Pinpoint the cell where the given text exists, returning its [x, y] midpoint coordinate. 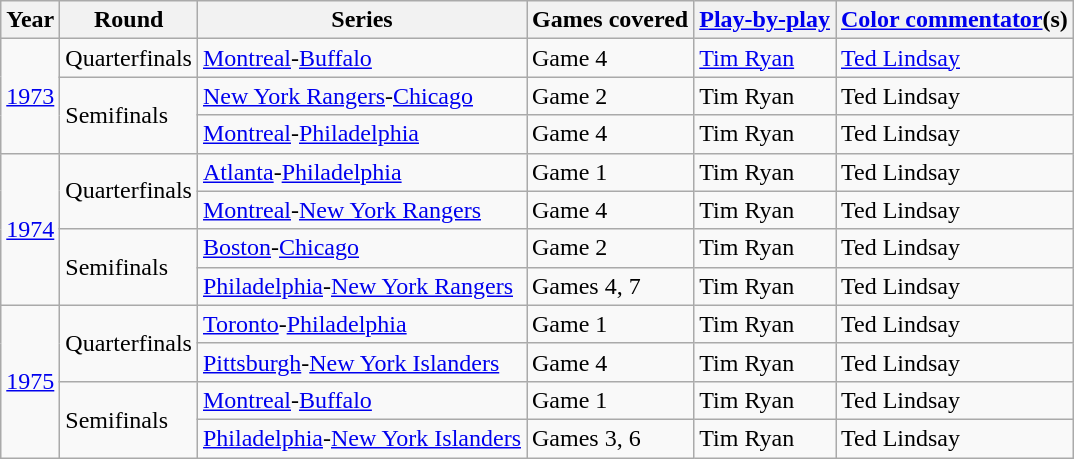
Year [30, 20]
Pittsburgh-New York Islanders [362, 362]
1975 [30, 381]
New York Rangers-Chicago [362, 96]
Toronto-Philadelphia [362, 324]
Montreal-New York Rangers [362, 210]
Atlanta-Philadelphia [362, 172]
Series [362, 20]
Games 3, 6 [610, 438]
Play-by-play [765, 20]
1974 [30, 229]
Games covered [610, 20]
Boston-Chicago [362, 248]
Color commentator(s) [955, 20]
1973 [30, 96]
Montreal-Philadelphia [362, 134]
Round [129, 20]
Philadelphia-New York Islanders [362, 438]
Philadelphia-New York Rangers [362, 286]
Games 4, 7 [610, 286]
